Determine the (X, Y) coordinate at the center of the cell enclosing the given text.  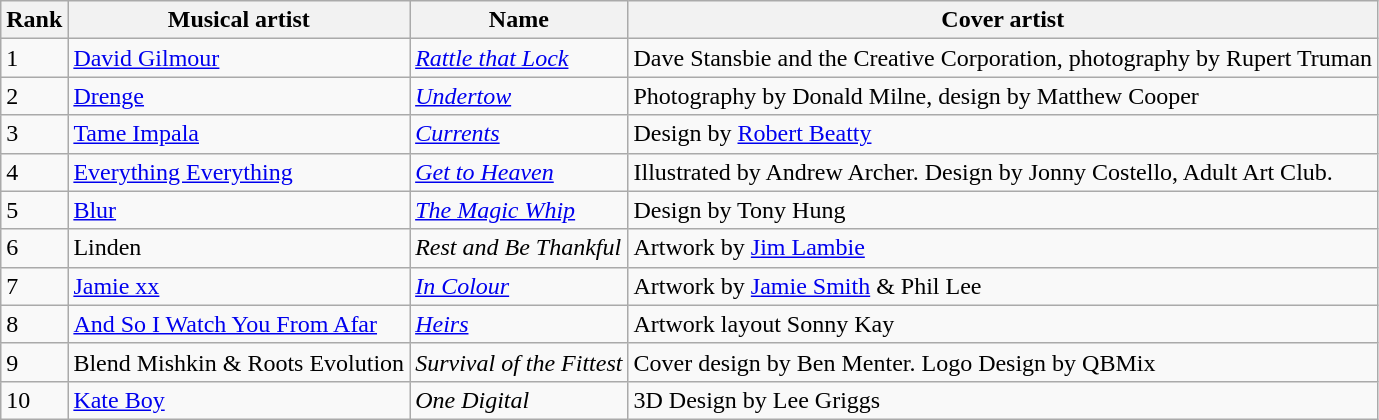
3 (34, 134)
Artwork layout Sonny Kay (1003, 324)
Artwork by Jamie Smith & Phil Lee (1003, 286)
Rest and Be Thankful (519, 248)
Blend Mishkin & Roots Evolution (239, 362)
Cover artist (1003, 20)
Tame Impala (239, 134)
Currents (519, 134)
5 (34, 210)
Name (519, 20)
One Digital (519, 400)
And So I Watch You From Afar (239, 324)
Artwork by Jim Lambie (1003, 248)
Jamie xx (239, 286)
Design by Tony Hung (1003, 210)
Rank (34, 20)
4 (34, 172)
Musical artist (239, 20)
Get to Heaven (519, 172)
David Gilmour (239, 58)
7 (34, 286)
The Magic Whip (519, 210)
Heirs (519, 324)
3D Design by Lee Griggs (1003, 400)
1 (34, 58)
2 (34, 96)
Undertow (519, 96)
Everything Everything (239, 172)
Blur (239, 210)
8 (34, 324)
In Colour (519, 286)
Drenge (239, 96)
Linden (239, 248)
Photography by Donald Milne, design by Matthew Cooper (1003, 96)
Kate Boy (239, 400)
Survival of the Fittest (519, 362)
Cover design by Ben Menter. Logo Design by QBMix (1003, 362)
Design by Robert Beatty (1003, 134)
9 (34, 362)
Illustrated by Andrew Archer. Design by Jonny Costello, Adult Art Club. (1003, 172)
10 (34, 400)
Dave Stansbie and the Creative Corporation, photography by Rupert Truman (1003, 58)
6 (34, 248)
Rattle that Lock (519, 58)
